Search for the cell housing the specified text and yield its [x, y] center coordinate. 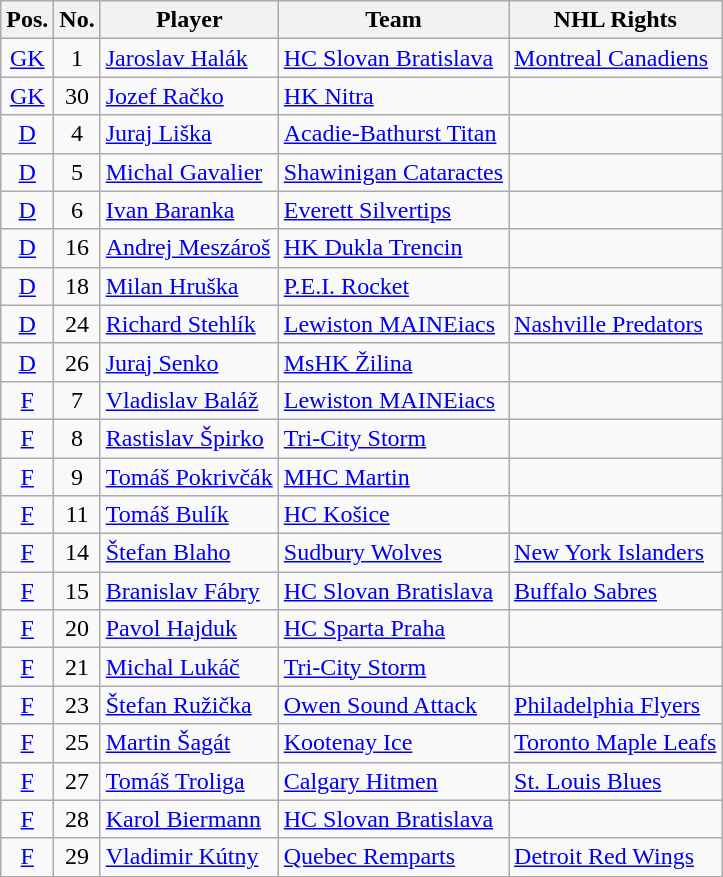
Tomáš Pokrivčák [189, 477]
Vladislav Baláž [189, 400]
6 [77, 210]
Michal Lukáč [189, 667]
11 [77, 515]
29 [77, 857]
MsHK Žilina [393, 362]
Tomáš Bulík [189, 515]
27 [77, 781]
15 [77, 591]
20 [77, 629]
Michal Gavalier [189, 172]
Buffalo Sabres [616, 591]
Jozef Račko [189, 96]
Karol Biermann [189, 819]
Juraj Liška [189, 134]
HC Košice [393, 515]
Pavol Hajduk [189, 629]
23 [77, 705]
HK Nitra [393, 96]
Owen Sound Attack [393, 705]
Montreal Canadiens [616, 58]
Juraj Senko [189, 362]
Sudbury Wolves [393, 553]
1 [77, 58]
Jaroslav Halák [189, 58]
HK Dukla Trencin [393, 248]
7 [77, 400]
NHL Rights [616, 20]
Štefan Ružička [189, 705]
8 [77, 438]
Pos. [28, 20]
New York Islanders [616, 553]
Player [189, 20]
9 [77, 477]
25 [77, 743]
Milan Hruška [189, 286]
Calgary Hitmen [393, 781]
Branislav Fábry [189, 591]
Tomáš Troliga [189, 781]
18 [77, 286]
Rastislav Špirko [189, 438]
Richard Stehlík [189, 324]
5 [77, 172]
Toronto Maple Leafs [616, 743]
16 [77, 248]
MHC Martin [393, 477]
Everett Silvertips [393, 210]
Vladimir Kútny [189, 857]
24 [77, 324]
No. [77, 20]
Ivan Baranka [189, 210]
Philadelphia Flyers [616, 705]
Quebec Remparts [393, 857]
Andrej Meszároš [189, 248]
St. Louis Blues [616, 781]
Acadie-Bathurst Titan [393, 134]
Martin Šagát [189, 743]
14 [77, 553]
21 [77, 667]
Štefan Blaho [189, 553]
P.E.I. Rocket [393, 286]
30 [77, 96]
HC Sparta Praha [393, 629]
Nashville Predators [616, 324]
28 [77, 819]
Detroit Red Wings [616, 857]
Shawinigan Cataractes [393, 172]
26 [77, 362]
Kootenay Ice [393, 743]
4 [77, 134]
Team [393, 20]
